From the cell containing the given text, extract its center point as [X, Y] coordinate. 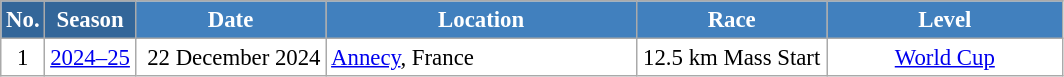
World Cup [945, 58]
2024–25 [90, 58]
12.5 km Mass Start [732, 58]
No. [23, 20]
Date [230, 20]
1 [23, 58]
Annecy, France [482, 58]
Season [90, 20]
Race [732, 20]
Location [482, 20]
22 December 2024 [230, 58]
Level [945, 20]
